Identify which cell holds the provided text, then report its [X, Y] central coordinate. 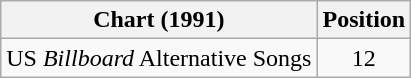
Chart (1991) [159, 20]
US Billboard Alternative Songs [159, 58]
12 [364, 58]
Position [364, 20]
